Output the (x, y) coordinate of the center of the cell containing the given text.  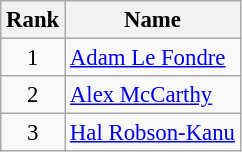
Alex McCarthy (153, 95)
Adam Le Fondre (153, 58)
2 (33, 95)
Hal Robson-Kanu (153, 133)
3 (33, 133)
Rank (33, 20)
Name (153, 20)
1 (33, 58)
